Locate the cell with the specified text and output its (X, Y) center coordinate. 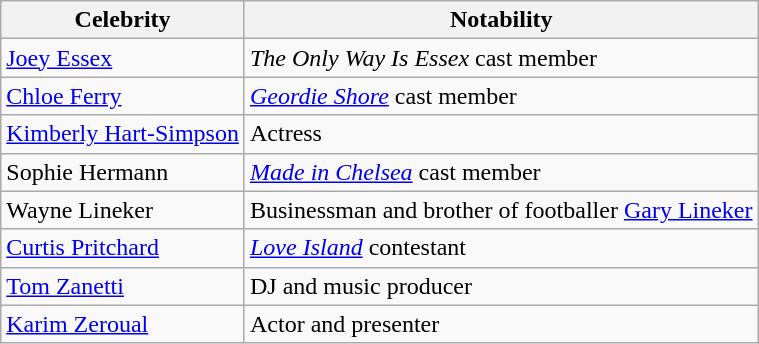
Sophie Hermann (123, 172)
Curtis Pritchard (123, 248)
Geordie Shore cast member (501, 96)
Businessman and brother of footballer Gary Lineker (501, 210)
Wayne Lineker (123, 210)
DJ and music producer (501, 286)
Actor and presenter (501, 324)
Made in Chelsea cast member (501, 172)
Chloe Ferry (123, 96)
Love Island contestant (501, 248)
Actress (501, 134)
Notability (501, 20)
The Only Way Is Essex cast member (501, 58)
Karim Zeroual (123, 324)
Celebrity (123, 20)
Tom Zanetti (123, 286)
Kimberly Hart-Simpson (123, 134)
Joey Essex (123, 58)
